Return [X, Y] of the center of cell containing provided text 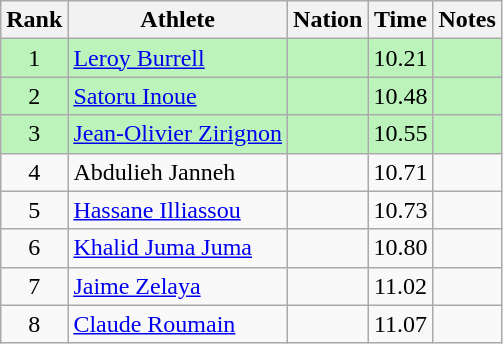
10.21 [400, 58]
Abdulieh Janneh [178, 172]
4 [34, 172]
6 [34, 248]
5 [34, 210]
Claude Roumain [178, 324]
10.71 [400, 172]
Time [400, 20]
Jaime Zelaya [178, 286]
Hassane Illiassou [178, 210]
Nation [328, 20]
Satoru Inoue [178, 96]
1 [34, 58]
10.73 [400, 210]
10.55 [400, 134]
7 [34, 286]
3 [34, 134]
Leroy Burrell [178, 58]
10.80 [400, 248]
10.48 [400, 96]
11.07 [400, 324]
Jean-Olivier Zirignon [178, 134]
Notes [467, 20]
Khalid Juma Juma [178, 248]
2 [34, 96]
Rank [34, 20]
Athlete [178, 20]
8 [34, 324]
11.02 [400, 286]
